Determine the [X, Y] coordinate at the center of the cell enclosing the given text.  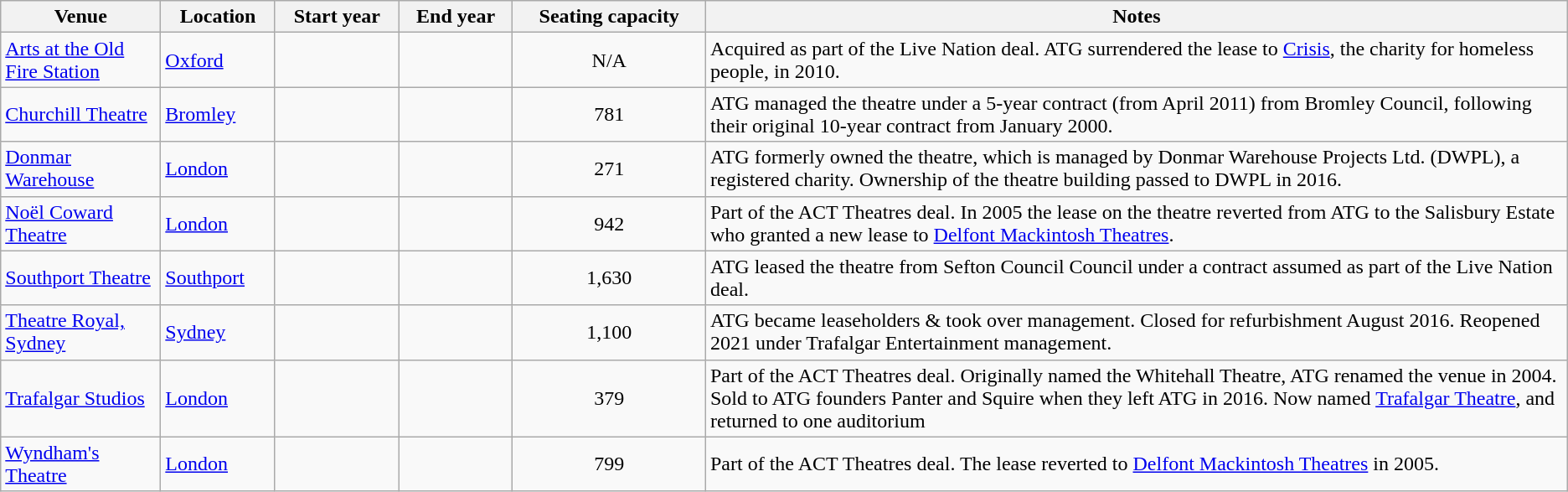
799 [610, 464]
ATG leased the theatre from Sefton Council Council under a contract assumed as part of the Live Nation deal. [1136, 278]
Seating capacity [610, 17]
Churchill Theatre [80, 114]
Acquired as part of the Live Nation deal. ATG surrendered the lease to Crisis, the charity for homeless people, in 2010. [1136, 60]
781 [610, 114]
End year [456, 17]
Noël Coward Theatre [80, 223]
N/A [610, 60]
Donmar Warehouse [80, 169]
Southport [218, 278]
Venue [80, 17]
379 [610, 398]
Trafalgar Studios [80, 398]
Start year [337, 17]
1,630 [610, 278]
Sydney [218, 332]
Southport Theatre [80, 278]
Location [218, 17]
ATG managed the theatre under a 5-year contract (from April 2011) from Bromley Council, following their original 10-year contract from January 2000. [1136, 114]
942 [610, 223]
Arts at the Old Fire Station [80, 60]
Theatre Royal, Sydney [80, 332]
Wyndham's Theatre [80, 464]
1,100 [610, 332]
271 [610, 169]
Part of the ACT Theatres deal. The lease reverted to Delfont Mackintosh Theatres in 2005. [1136, 464]
Oxford [218, 60]
ATG became leaseholders & took over management. Closed for refurbishment August 2016. Reopened 2021 under Trafalgar Entertainment management. [1136, 332]
Bromley [218, 114]
Notes [1136, 17]
